Provide the [X, Y] coordinate of the cell's center where the given text is located.  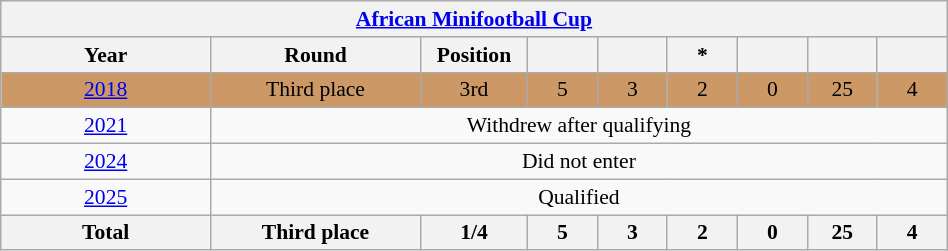
2018 [106, 90]
2024 [106, 162]
Round [316, 55]
* [702, 55]
Year [106, 55]
African Minifootball Cup [474, 19]
Did not enter [580, 162]
Total [106, 233]
Withdrew after qualifying [580, 126]
1/4 [474, 233]
3rd [474, 90]
Qualified [580, 197]
2021 [106, 126]
Position [474, 55]
2025 [106, 197]
